Determine the (x, y) coordinate at the center of the cell enclosing the given text.  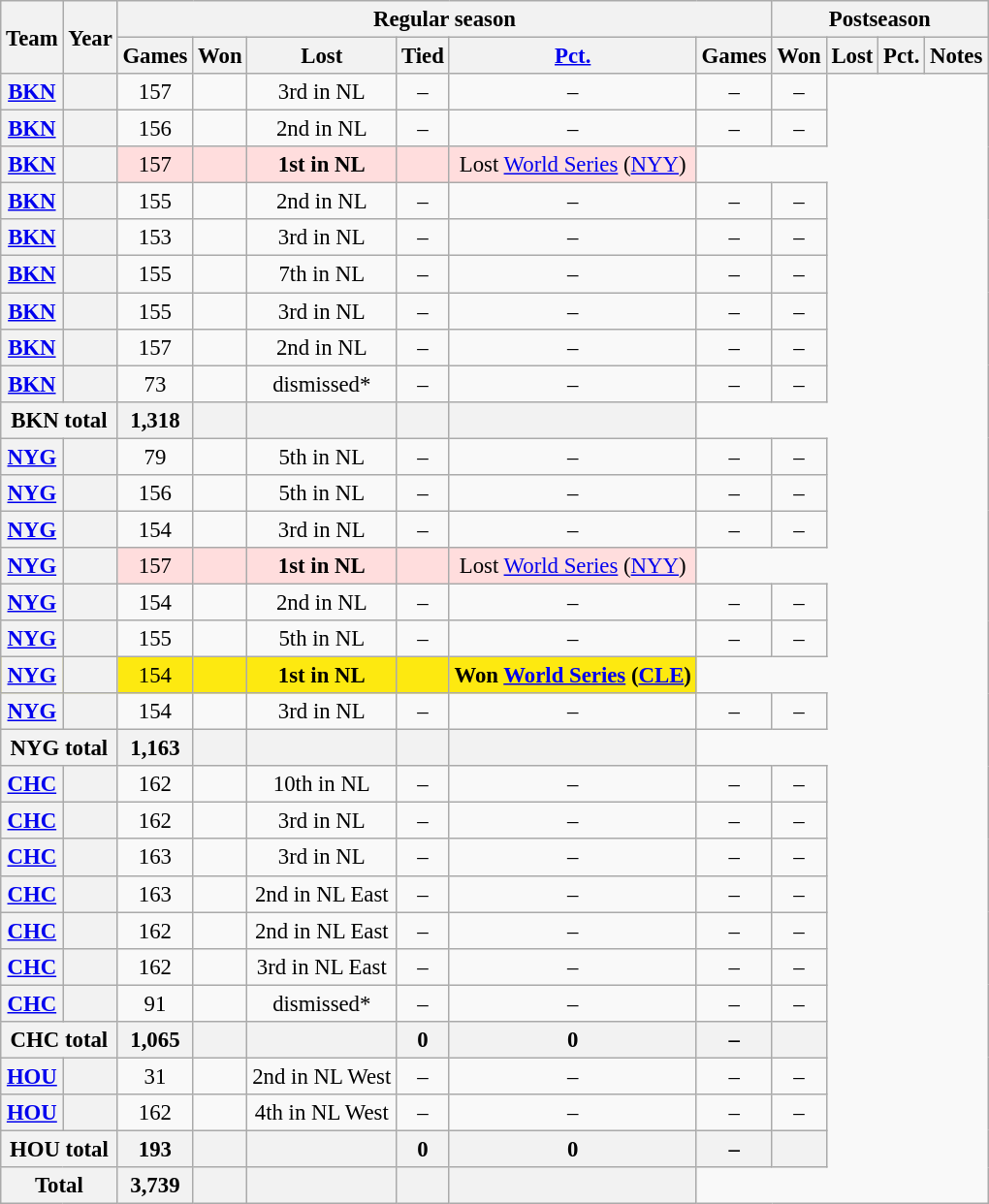
10th in NL (322, 784)
73 (155, 384)
153 (155, 238)
Notes (956, 56)
193 (155, 1149)
79 (155, 457)
HOU total (59, 1149)
91 (155, 1003)
Total (59, 1186)
3,739 (155, 1186)
1,065 (155, 1040)
7th in NL (322, 274)
Postseason (880, 19)
31 (155, 1076)
Regular season (444, 19)
3rd in NL East (322, 966)
CHC total (59, 1040)
2nd in NL West (322, 1076)
Year (90, 37)
Team (32, 37)
1,163 (155, 748)
1,318 (155, 420)
4th in NL West (322, 1113)
BKN total (59, 420)
NYG total (59, 748)
Tied (423, 56)
Won World Series (CLE) (572, 676)
